Find where the given text appears and provide that cell's center as (X, Y) coordinate. 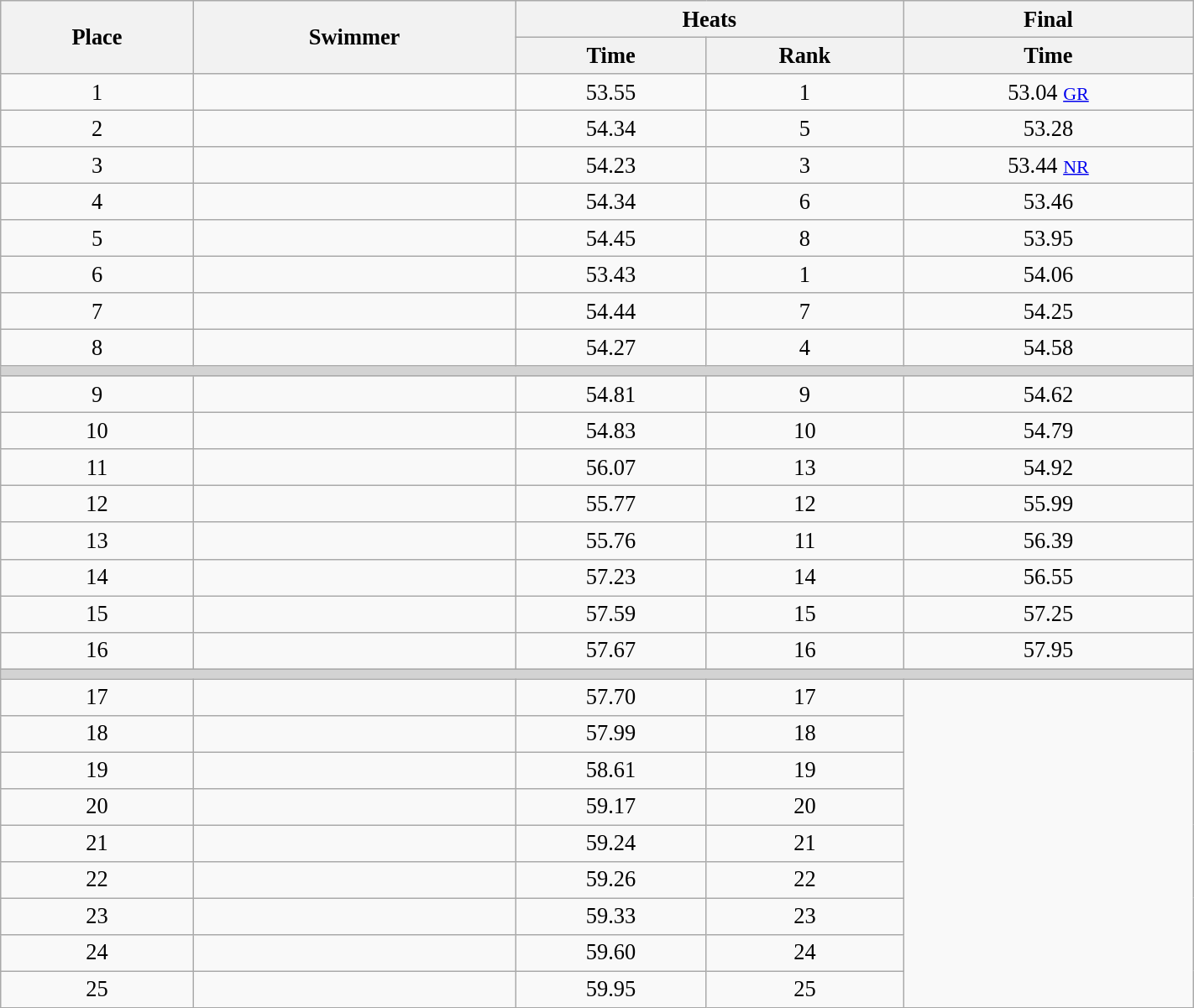
58.61 (611, 770)
54.06 (1049, 274)
54.79 (1049, 431)
55.76 (611, 541)
54.23 (611, 165)
53.28 (1049, 128)
Place (97, 37)
Final (1049, 18)
57.25 (1049, 614)
59.95 (611, 990)
54.62 (1049, 394)
54.25 (1049, 311)
59.17 (611, 807)
54.83 (611, 431)
57.99 (611, 734)
54.44 (611, 311)
54.45 (611, 238)
59.26 (611, 880)
53.43 (611, 274)
56.55 (1049, 577)
57.70 (611, 697)
Rank (804, 55)
54.81 (611, 394)
2 (97, 128)
Heats (710, 18)
57.23 (611, 577)
59.60 (611, 953)
53.44 NR (1049, 165)
56.39 (1049, 541)
53.95 (1049, 238)
56.07 (611, 467)
57.59 (611, 614)
57.95 (1049, 650)
59.33 (611, 917)
54.58 (1049, 347)
54.92 (1049, 467)
Swimmer (354, 37)
54.27 (611, 347)
53.55 (611, 91)
53.04 GR (1049, 91)
53.46 (1049, 201)
57.67 (611, 650)
55.99 (1049, 504)
59.24 (611, 843)
55.77 (611, 504)
